Determine the [x, y] coordinate at the center of the cell enclosing the given text.  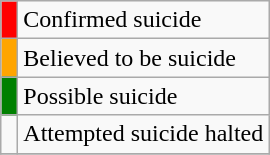
Confirmed suicide [144, 20]
Attempted suicide halted [144, 134]
Possible suicide [144, 96]
Believed to be suicide [144, 58]
